Search for the cell housing the specified text and yield its (X, Y) center coordinate. 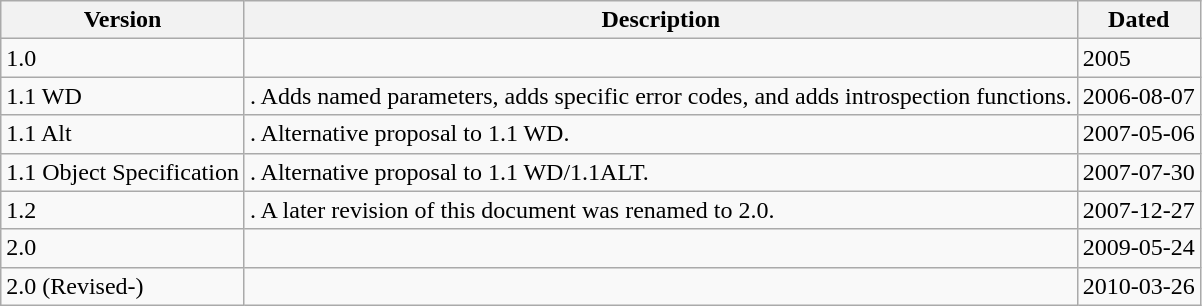
2007-05-06 (1138, 134)
1.1 Alt (123, 134)
2.0 (123, 248)
Description (660, 20)
2006-08-07 (1138, 96)
. Alternative proposal to 1.1 WD/1.1ALT. (660, 172)
. Alternative proposal to 1.1 WD. (660, 134)
2007-07-30 (1138, 172)
2009-05-24 (1138, 248)
. A later revision of this document was renamed to 2.0. (660, 210)
2005 (1138, 58)
Dated (1138, 20)
1.2 (123, 210)
. Adds named parameters, adds specific error codes, and adds introspection functions. (660, 96)
2007-12-27 (1138, 210)
1.1 Object Specification (123, 172)
1.1 WD (123, 96)
2010-03-26 (1138, 286)
2.0 (Revised-) (123, 286)
1.0 (123, 58)
Version (123, 20)
